Return the [X, Y] coordinate for the center point of the cell that contains the specified text.  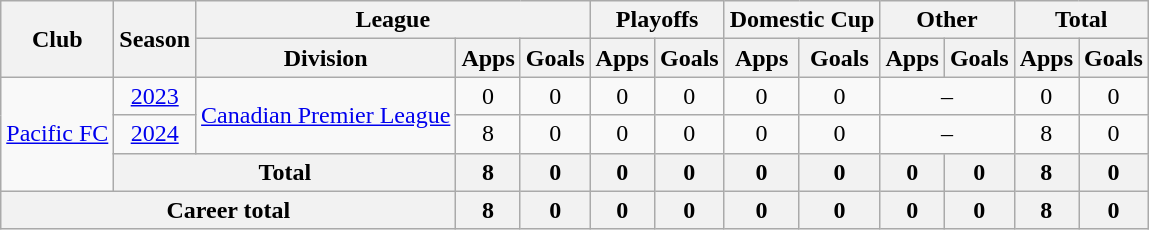
Division [326, 58]
Pacific FC [58, 134]
Domestic Cup [802, 20]
2023 [155, 96]
Canadian Premier League [326, 115]
League [393, 20]
Playoffs [657, 20]
Club [58, 39]
Other [947, 20]
Career total [228, 210]
Season [155, 39]
2024 [155, 134]
